Search for the cell housing the specified text and yield its (x, y) center coordinate. 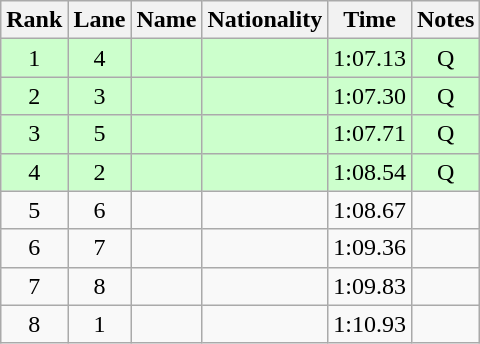
1:10.93 (370, 324)
Notes (445, 20)
1:07.30 (370, 96)
Time (370, 20)
Name (166, 20)
1:07.71 (370, 134)
Nationality (265, 20)
Lane (100, 20)
1:09.36 (370, 248)
1:08.67 (370, 210)
1:08.54 (370, 172)
Rank (34, 20)
1:07.13 (370, 58)
1:09.83 (370, 286)
